Identify which cell holds the provided text, then report its [X, Y] central coordinate. 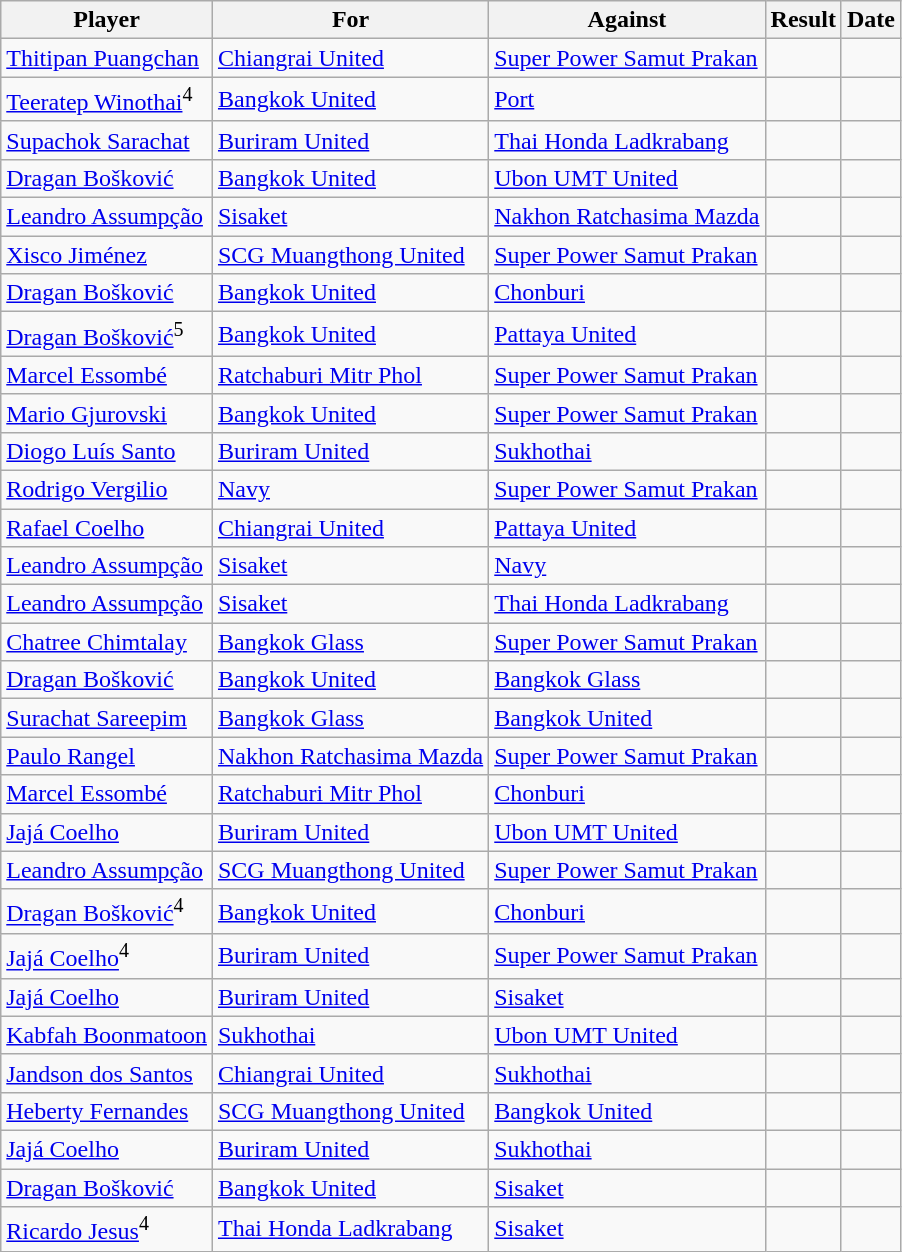
Thitipan Puangchan [107, 58]
For [350, 20]
Surachat Sareepim [107, 718]
Rafael Coelho [107, 528]
Against [627, 20]
Result [803, 20]
Ricardo Jesus4 [107, 1230]
Rodrigo Vergilio [107, 489]
Xisco Jiménez [107, 255]
Dragan Bošković4 [107, 912]
Heberty Fernandes [107, 1111]
Mario Gjurovski [107, 413]
Paulo Rangel [107, 756]
Port [627, 100]
Jajá Coelho4 [107, 956]
Kabfah Boonmatoon [107, 1035]
Diogo Luís Santo [107, 451]
Jandson dos Santos [107, 1073]
Chatree Chimtalay [107, 642]
Date [870, 20]
Dragan Bošković5 [107, 334]
Player [107, 20]
Supachok Sarachat [107, 140]
Teeratep Winothai4 [107, 100]
